Locate the cell with the specified text and output its (X, Y) center coordinate. 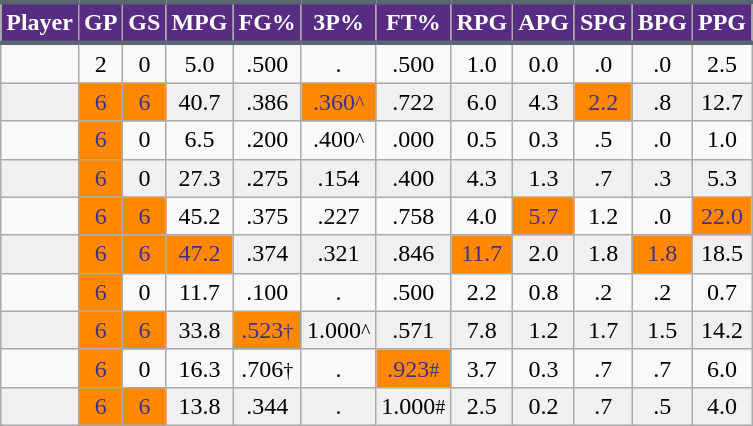
.360^ (338, 102)
0.0 (544, 63)
.386 (267, 102)
.100 (267, 292)
.923# (414, 368)
FG% (267, 22)
5.3 (722, 178)
0.7 (722, 292)
.275 (267, 178)
.344 (267, 406)
12.7 (722, 102)
.154 (338, 178)
1.000# (414, 406)
.523† (267, 330)
0.2 (544, 406)
.200 (267, 140)
.321 (338, 254)
2.0 (544, 254)
PPG (722, 22)
40.7 (200, 102)
7.8 (482, 330)
.400^ (338, 140)
5.7 (544, 216)
1.3 (544, 178)
3.7 (482, 368)
BPG (662, 22)
14.2 (722, 330)
SPG (603, 22)
.375 (267, 216)
RPG (482, 22)
2 (100, 63)
.8 (662, 102)
.000 (414, 140)
.846 (414, 254)
GS (144, 22)
1.7 (603, 330)
1.000^ (338, 330)
33.8 (200, 330)
0.5 (482, 140)
.722 (414, 102)
27.3 (200, 178)
Player (40, 22)
.571 (414, 330)
6.5 (200, 140)
13.8 (200, 406)
18.5 (722, 254)
.227 (338, 216)
0.8 (544, 292)
MPG (200, 22)
22.0 (722, 216)
GP (100, 22)
3P% (338, 22)
5.0 (200, 63)
45.2 (200, 216)
47.2 (200, 254)
.706† (267, 368)
.374 (267, 254)
.400 (414, 178)
.758 (414, 216)
.3 (662, 178)
1.5 (662, 330)
APG (544, 22)
16.3 (200, 368)
FT% (414, 22)
